Determine the (X, Y) coordinate at the center of the cell enclosing the given text.  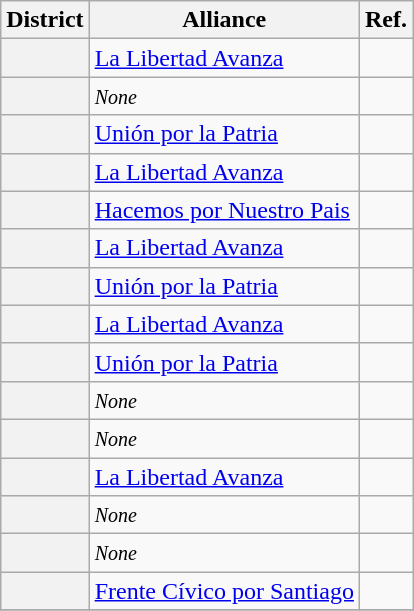
Ref. (386, 20)
District (45, 20)
Hacemos por Nuestro Pais (224, 210)
Frente Cívico por Santiago (224, 591)
Alliance (224, 20)
